Identify which cell holds the provided text, then report its [X, Y] central coordinate. 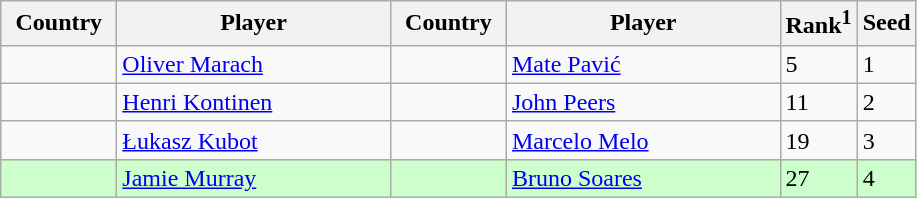
1 [886, 64]
John Peers [643, 102]
3 [886, 140]
2 [886, 102]
Rank1 [818, 24]
Oliver Marach [254, 64]
Seed [886, 24]
5 [818, 64]
Marcelo Melo [643, 140]
Jamie Murray [254, 178]
19 [818, 140]
Łukasz Kubot [254, 140]
Henri Kontinen [254, 102]
Mate Pavić [643, 64]
11 [818, 102]
Bruno Soares [643, 178]
27 [818, 178]
4 [886, 178]
